Return [x, y] of the center of cell containing provided text 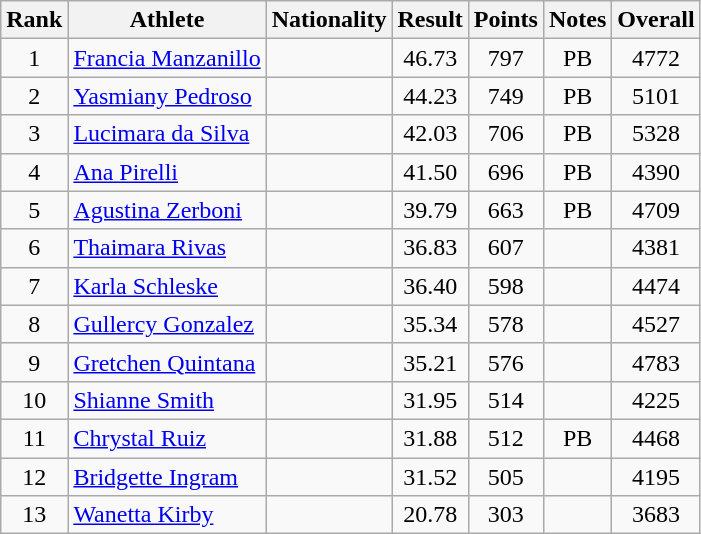
1 [34, 58]
303 [506, 515]
42.03 [430, 134]
Notes [577, 20]
749 [506, 96]
Overall [656, 20]
Thaimara Rivas [167, 248]
9 [34, 362]
4474 [656, 286]
Athlete [167, 20]
4195 [656, 477]
Lucimara da Silva [167, 134]
13 [34, 515]
Francia Manzanillo [167, 58]
36.83 [430, 248]
Wanetta Kirby [167, 515]
4468 [656, 438]
Ana Pirelli [167, 172]
20.78 [430, 515]
31.95 [430, 400]
39.79 [430, 210]
Gretchen Quintana [167, 362]
578 [506, 324]
4772 [656, 58]
598 [506, 286]
8 [34, 324]
3 [34, 134]
607 [506, 248]
35.34 [430, 324]
797 [506, 58]
Nationality [329, 20]
6 [34, 248]
31.52 [430, 477]
10 [34, 400]
Points [506, 20]
35.21 [430, 362]
663 [506, 210]
46.73 [430, 58]
576 [506, 362]
2 [34, 96]
Karla Schleske [167, 286]
Result [430, 20]
7 [34, 286]
4390 [656, 172]
31.88 [430, 438]
4 [34, 172]
44.23 [430, 96]
41.50 [430, 172]
Agustina Zerboni [167, 210]
512 [506, 438]
5328 [656, 134]
Bridgette Ingram [167, 477]
Yasmiany Pedroso [167, 96]
706 [506, 134]
696 [506, 172]
4709 [656, 210]
Rank [34, 20]
5101 [656, 96]
514 [506, 400]
Gullercy Gonzalez [167, 324]
11 [34, 438]
4527 [656, 324]
3683 [656, 515]
4381 [656, 248]
4225 [656, 400]
36.40 [430, 286]
505 [506, 477]
Chrystal Ruiz [167, 438]
5 [34, 210]
4783 [656, 362]
Shianne Smith [167, 400]
12 [34, 477]
